Search for the cell housing the specified text and yield its (x, y) center coordinate. 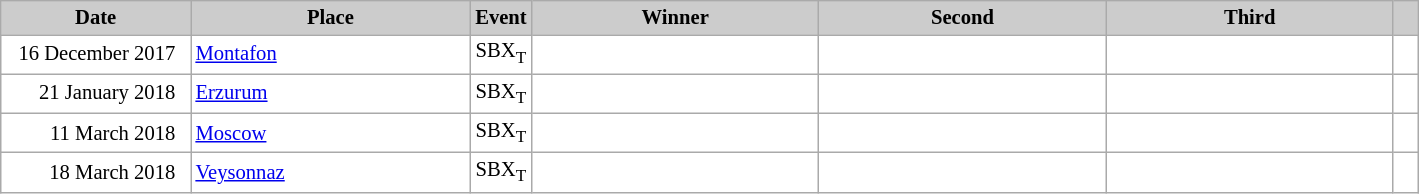
Moscow (330, 132)
18 March 2018 (96, 172)
Veysonnaz (330, 172)
16 December 2017 (96, 54)
Event (500, 17)
11 March 2018 (96, 132)
21 January 2018 (96, 94)
Second (962, 17)
Third (1250, 17)
Place (330, 17)
Winner (676, 17)
Montafon (330, 54)
Erzurum (330, 94)
Date (96, 17)
